Search for the cell housing the specified text and yield its [X, Y] center coordinate. 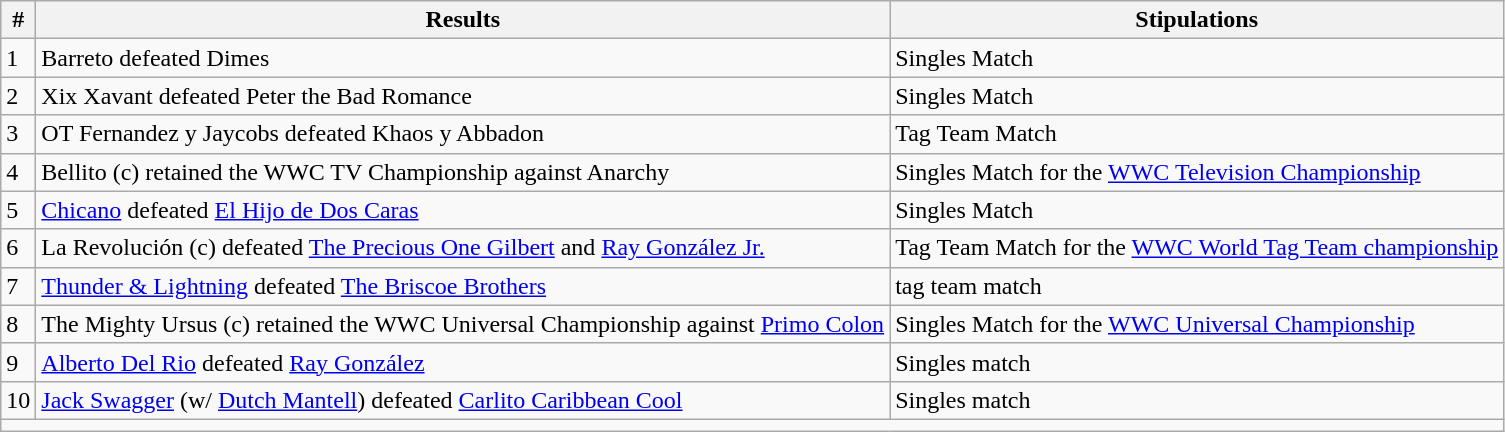
# [18, 20]
Results [463, 20]
Alberto Del Rio defeated Ray González [463, 362]
4 [18, 172]
Bellito (c) retained the WWC TV Championship against Anarchy [463, 172]
1 [18, 58]
Tag Team Match for the WWC World Tag Team championship [1197, 248]
Jack Swagger (w/ Dutch Mantell) defeated Carlito Caribbean Cool [463, 400]
Xix Xavant defeated Peter the Bad Romance [463, 96]
7 [18, 286]
9 [18, 362]
Singles Match for the WWC Universal Championship [1197, 324]
La Revolución (c) defeated The Precious One Gilbert and Ray González Jr. [463, 248]
Chicano defeated El Hijo de Dos Caras [463, 210]
3 [18, 134]
OT Fernandez y Jaycobs defeated Khaos y Abbadon [463, 134]
The Mighty Ursus (c) retained the WWC Universal Championship against Primo Colon [463, 324]
2 [18, 96]
10 [18, 400]
5 [18, 210]
Stipulations [1197, 20]
tag team match [1197, 286]
Tag Team Match [1197, 134]
Barreto defeated Dimes [463, 58]
8 [18, 324]
Thunder & Lightning defeated The Briscoe Brothers [463, 286]
Singles Match for the WWC Television Championship [1197, 172]
6 [18, 248]
